For the text-containing cell, return its midpoint in [X, Y] coordinate format. 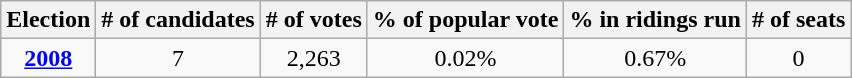
# of seats [798, 20]
# of votes [314, 20]
% in ridings run [655, 20]
7 [178, 58]
0.02% [466, 58]
2008 [48, 58]
0 [798, 58]
2,263 [314, 58]
Election [48, 20]
# of candidates [178, 20]
% of popular vote [466, 20]
0.67% [655, 58]
